Find where the given text appears and provide that cell's center as (x, y) coordinate. 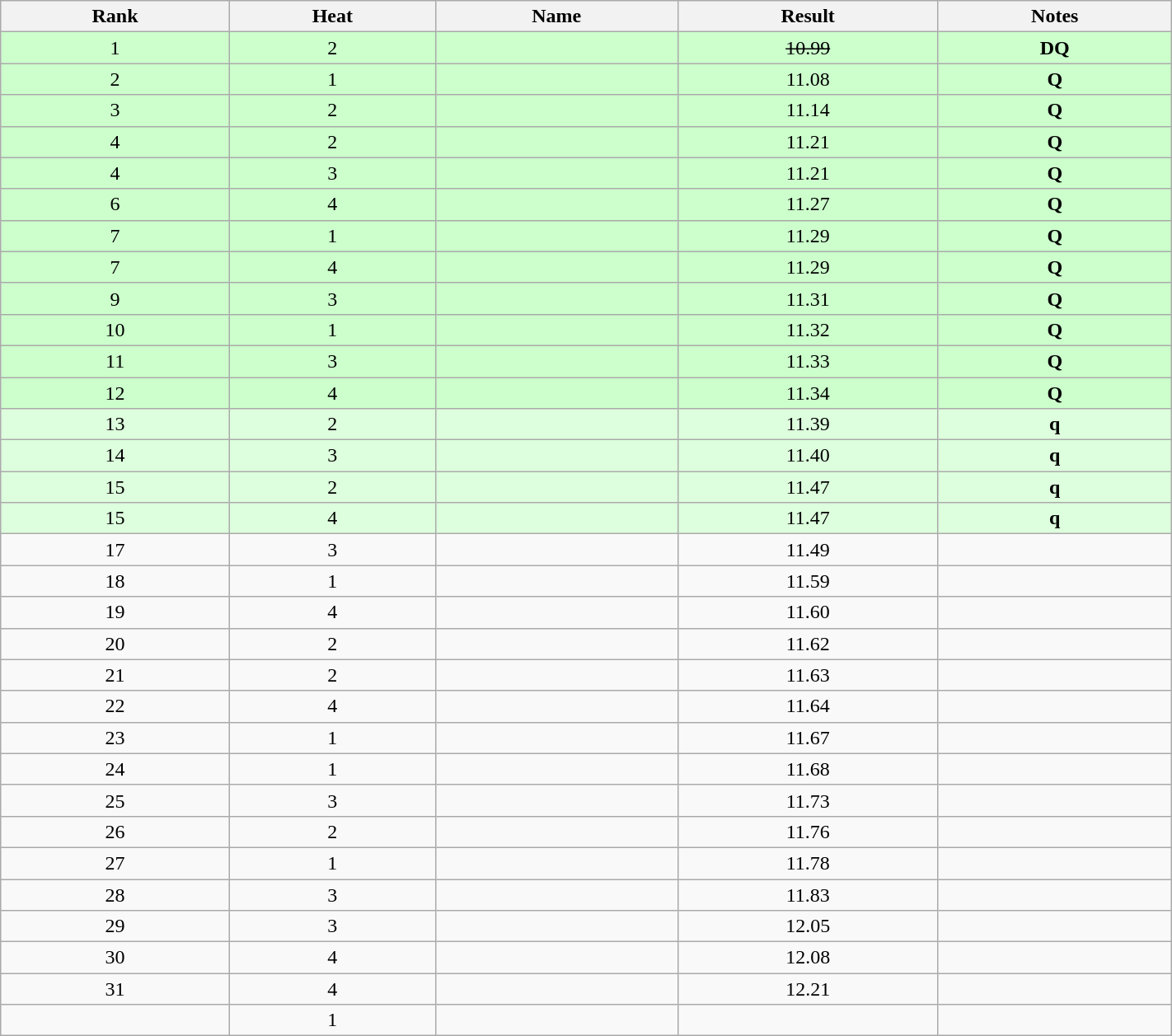
11.32 (808, 330)
11.14 (808, 110)
17 (115, 550)
12.21 (808, 989)
22 (115, 706)
21 (115, 675)
11.40 (808, 456)
6 (115, 204)
Heat (332, 16)
11.83 (808, 894)
13 (115, 424)
12.08 (808, 958)
11.59 (808, 581)
11.60 (808, 612)
Notes (1055, 16)
DQ (1055, 48)
11.31 (808, 298)
11.67 (808, 738)
25 (115, 800)
20 (115, 644)
11.73 (808, 800)
11.08 (808, 79)
11.76 (808, 832)
Result (808, 16)
26 (115, 832)
14 (115, 456)
10.99 (808, 48)
9 (115, 298)
19 (115, 612)
11.68 (808, 769)
24 (115, 769)
11.33 (808, 361)
12 (115, 393)
11.78 (808, 863)
27 (115, 863)
11.27 (808, 204)
11.62 (808, 644)
11.64 (808, 706)
31 (115, 989)
11.34 (808, 393)
12.05 (808, 926)
Rank (115, 16)
28 (115, 894)
30 (115, 958)
Name (556, 16)
11.49 (808, 550)
11.63 (808, 675)
18 (115, 581)
23 (115, 738)
11 (115, 361)
11.39 (808, 424)
10 (115, 330)
29 (115, 926)
